Identify which cell holds the provided text, then report its (X, Y) central coordinate. 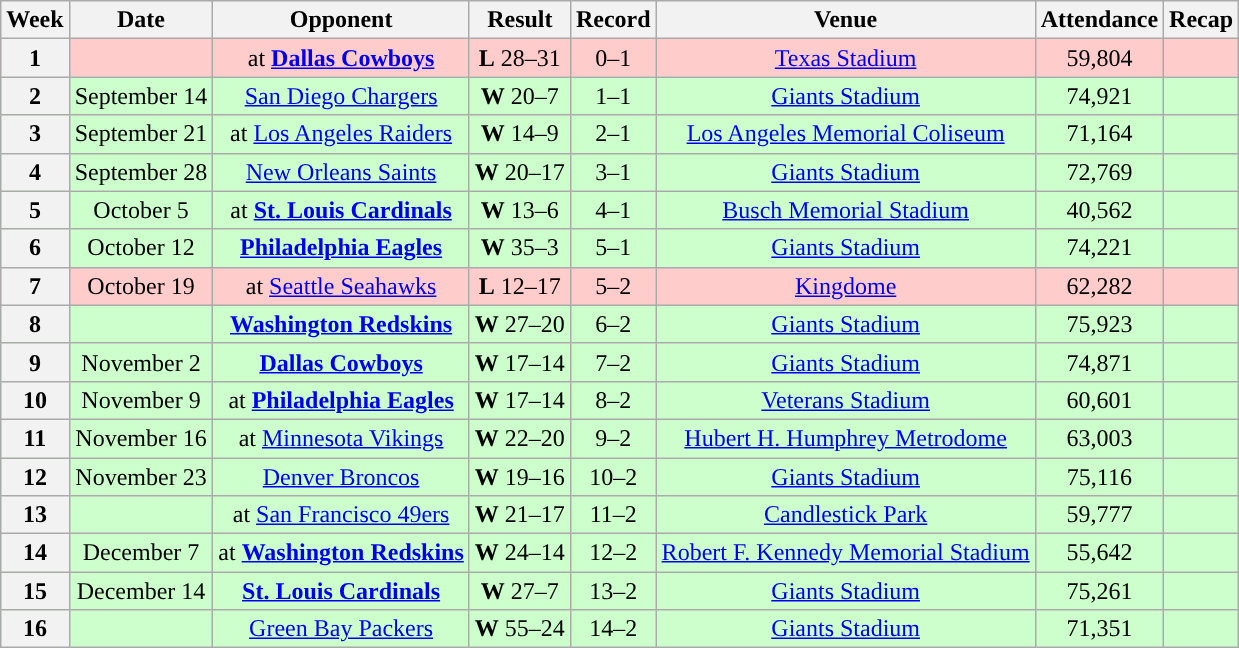
5–2 (613, 286)
Busch Memorial Stadium (846, 210)
72,769 (1099, 172)
St. Louis Cardinals (341, 591)
W 20–17 (520, 172)
12 (35, 477)
September 28 (141, 172)
59,777 (1099, 515)
5–1 (613, 248)
59,804 (1099, 58)
Dallas Cowboys (341, 362)
W 14–9 (520, 134)
W 22–20 (520, 438)
55,642 (1099, 553)
at Seattle Seahawks (341, 286)
Venue (846, 20)
December 14 (141, 591)
75,116 (1099, 477)
7–2 (613, 362)
71,164 (1099, 134)
2–1 (613, 134)
November 23 (141, 477)
Kingdome (846, 286)
71,351 (1099, 629)
New Orleans Saints (341, 172)
W 35–3 (520, 248)
December 7 (141, 553)
Week (35, 20)
10 (35, 400)
at Philadelphia Eagles (341, 400)
15 (35, 591)
7 (35, 286)
Opponent (341, 20)
0–1 (613, 58)
11–2 (613, 515)
Green Bay Packers (341, 629)
November 16 (141, 438)
4–1 (613, 210)
3–1 (613, 172)
8–2 (613, 400)
2 (35, 96)
14 (35, 553)
6 (35, 248)
74,921 (1099, 96)
November 9 (141, 400)
3 (35, 134)
16 (35, 629)
10–2 (613, 477)
W 20–7 (520, 96)
60,601 (1099, 400)
5 (35, 210)
Robert F. Kennedy Memorial Stadium (846, 553)
12–2 (613, 553)
Candlestick Park (846, 515)
W 27–20 (520, 324)
40,562 (1099, 210)
4 (35, 172)
L 28–31 (520, 58)
74,221 (1099, 248)
13–2 (613, 591)
Attendance (1099, 20)
October 19 (141, 286)
L 12–17 (520, 286)
62,282 (1099, 286)
63,003 (1099, 438)
Washington Redskins (341, 324)
13 (35, 515)
San Diego Chargers (341, 96)
at Washington Redskins (341, 553)
Date (141, 20)
75,261 (1099, 591)
October 5 (141, 210)
9–2 (613, 438)
at San Francisco 49ers (341, 515)
W 19–16 (520, 477)
at Dallas Cowboys (341, 58)
6–2 (613, 324)
75,923 (1099, 324)
at Los Angeles Raiders (341, 134)
1 (35, 58)
W 55–24 (520, 629)
Los Angeles Memorial Coliseum (846, 134)
Texas Stadium (846, 58)
Philadelphia Eagles (341, 248)
W 24–14 (520, 553)
September 14 (141, 96)
Record (613, 20)
Recap (1202, 20)
Result (520, 20)
W 27–7 (520, 591)
November 2 (141, 362)
at Minnesota Vikings (341, 438)
Hubert H. Humphrey Metrodome (846, 438)
W 13–6 (520, 210)
14–2 (613, 629)
1–1 (613, 96)
74,871 (1099, 362)
9 (35, 362)
Veterans Stadium (846, 400)
8 (35, 324)
at St. Louis Cardinals (341, 210)
W 21–17 (520, 515)
11 (35, 438)
Denver Broncos (341, 477)
October 12 (141, 248)
September 21 (141, 134)
